Search for the cell housing the specified text and yield its [x, y] center coordinate. 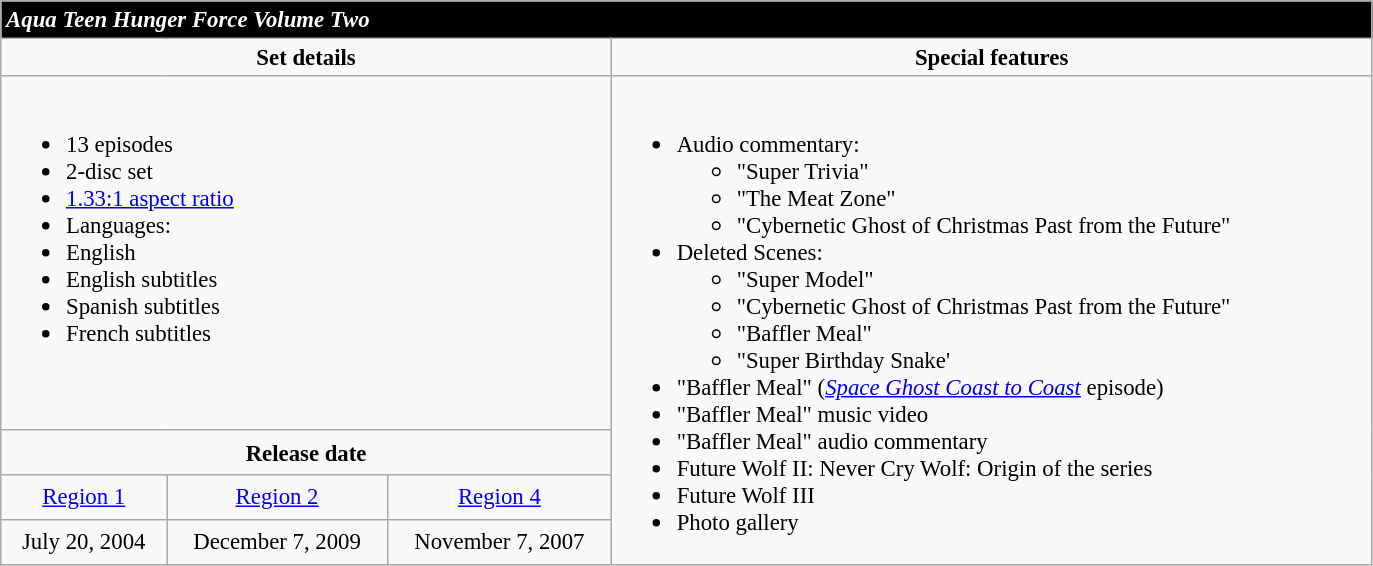
13 episodes2-disc set1.33:1 aspect ratioLanguages:EnglishEnglish subtitlesSpanish subtitlesFrench subtitles [306, 253]
December 7, 2009 [278, 542]
Aqua Teen Hunger Force Volume Two [686, 20]
Region 4 [499, 498]
November 7, 2007 [499, 542]
July 20, 2004 [84, 542]
Region 2 [278, 498]
Special features [992, 58]
Release date [306, 454]
Set details [306, 58]
Region 1 [84, 498]
